Return the (x, y) coordinate for the center point of the cell that contains the specified text.  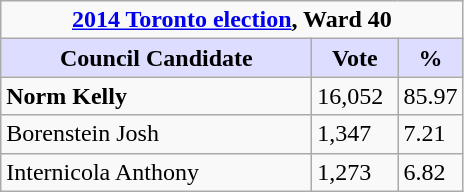
1,347 (355, 134)
Internicola Anthony (156, 172)
7.21 (430, 134)
85.97 (430, 96)
% (430, 58)
2014 Toronto election, Ward 40 (232, 20)
Norm Kelly (156, 96)
1,273 (355, 172)
Vote (355, 58)
Borenstein Josh (156, 134)
Council Candidate (156, 58)
6.82 (430, 172)
16,052 (355, 96)
